Detect which cell encompasses the target text, then output its (x, y) center coordinate. 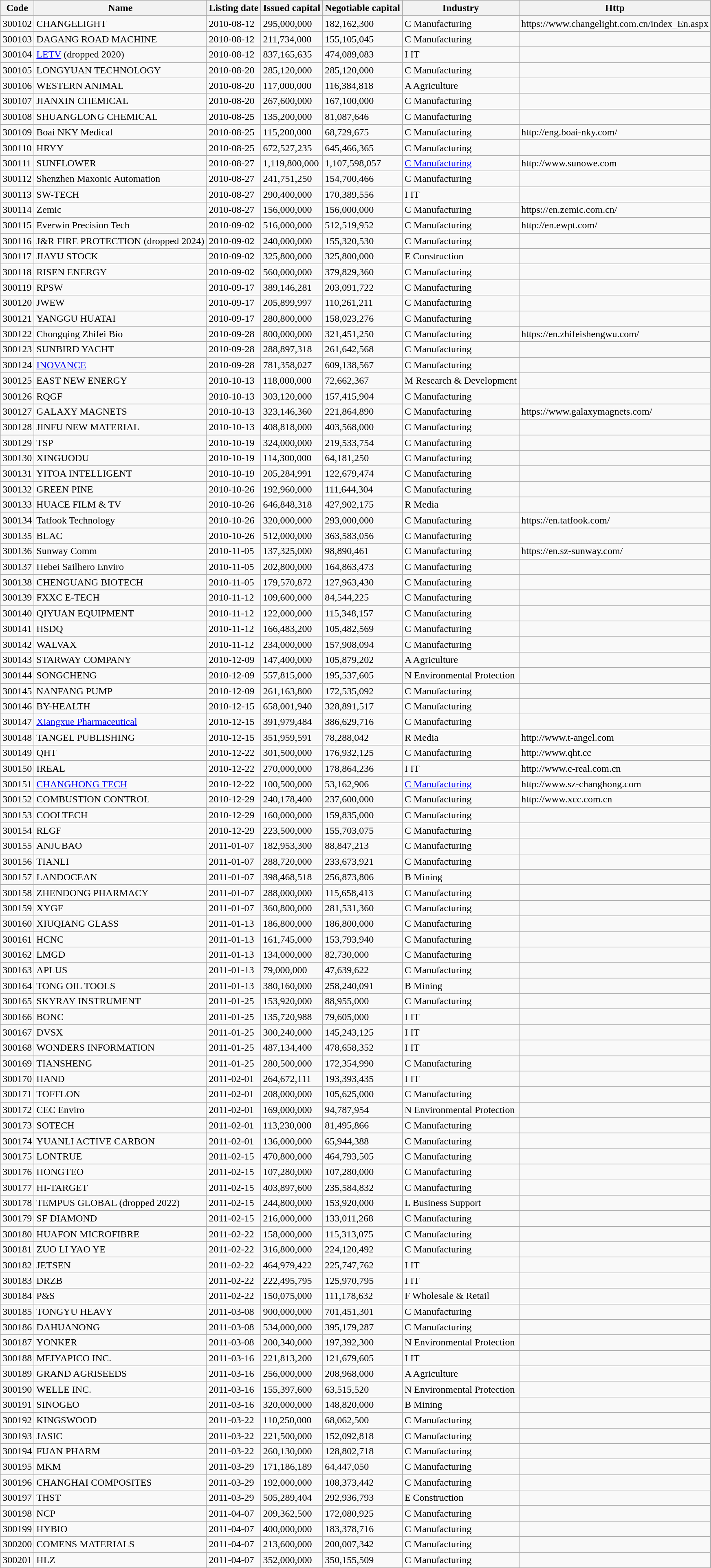
LETV (dropped 2020) (121, 55)
516,000,000 (292, 225)
487,134,400 (292, 1048)
BLAC (121, 536)
TIANSHENG (121, 1063)
300107 (17, 101)
300130 (17, 458)
221,813,200 (292, 1358)
http://www.sz-changhong.com (615, 784)
Http (615, 8)
300146 (17, 707)
L Business Support (460, 1203)
205,284,991 (292, 474)
300117 (17, 256)
HRYY (121, 148)
645,466,365 (363, 148)
BONC (121, 1017)
http://www.c-real.com.cn (615, 769)
237,600,000 (363, 799)
300104 (17, 55)
560,000,000 (292, 272)
105,625,000 (363, 1094)
328,891,517 (363, 707)
211,734,000 (292, 39)
Shenzhen Maxonic Automation (121, 179)
1,107,598,057 (363, 163)
300106 (17, 86)
LONTRUE (121, 1156)
267,600,000 (292, 101)
380,160,000 (292, 986)
HONGTEO (121, 1172)
YONKER (121, 1343)
GRAND AGRISEEDS (121, 1374)
300188 (17, 1358)
RPSW (121, 287)
182,162,300 (363, 24)
701,451,301 (363, 1312)
JETSEN (121, 1265)
TONG OIL TOOLS (121, 986)
837,165,635 (292, 55)
63,515,520 (363, 1389)
105,879,202 (363, 660)
170,389,556 (363, 194)
YANGGU HUATAI (121, 318)
240,000,000 (292, 241)
300155 (17, 846)
YUANLI ACTIVE CARBON (121, 1141)
WONDERS INFORMATION (121, 1048)
300135 (17, 536)
169,000,000 (292, 1110)
398,468,518 (292, 877)
300108 (17, 117)
900,000,000 (292, 1312)
68,729,675 (363, 132)
300132 (17, 489)
111,644,304 (363, 489)
167,100,000 (363, 101)
111,178,632 (363, 1296)
SONGCHENG (121, 675)
HYBIO (121, 1529)
GREEN PINE (121, 489)
147,400,000 (292, 660)
478,658,352 (363, 1048)
CEC Enviro (121, 1110)
100,500,000 (292, 784)
155,320,530 (363, 241)
DVSX (121, 1032)
300110 (17, 148)
79,605,000 (363, 1017)
300114 (17, 210)
221,500,000 (292, 1435)
Everwin Precision Tech (121, 225)
http://en.ewpt.com/ (615, 225)
234,000,000 (292, 644)
INOVANCE (121, 365)
68,062,500 (363, 1420)
288,720,000 (292, 861)
79,000,000 (292, 970)
136,000,000 (292, 1141)
300113 (17, 194)
221,864,890 (363, 411)
118,000,000 (292, 380)
https://en.sz-sunway.com/ (615, 551)
172,535,092 (363, 691)
505,289,404 (292, 1498)
JIANXIN CHEMICAL (121, 101)
300119 (17, 287)
300142 (17, 644)
COOLTECH (121, 815)
HCNC (121, 939)
300141 (17, 629)
300102 (17, 24)
300189 (17, 1374)
300157 (17, 877)
Industry (460, 8)
166,483,200 (292, 629)
427,902,175 (363, 505)
176,932,125 (363, 753)
241,751,250 (292, 179)
159,835,000 (363, 815)
110,250,000 (292, 1420)
300156 (17, 861)
295,000,000 (292, 24)
TANGEL PUBLISHING (121, 738)
133,011,268 (363, 1219)
244,800,000 (292, 1203)
219,533,754 (363, 442)
152,092,818 (363, 1435)
MEIYAPICO INC. (121, 1358)
512,519,952 (363, 225)
TONGYU HEAVY (121, 1312)
300176 (17, 1172)
Zemic (121, 210)
http://www.sunowe.com (615, 163)
280,500,000 (292, 1063)
192,960,000 (292, 489)
115,200,000 (292, 132)
78,288,042 (363, 738)
261,163,800 (292, 691)
171,186,189 (292, 1467)
300166 (17, 1017)
223,500,000 (292, 830)
COMBUSTION CONTROL (121, 799)
300138 (17, 582)
300164 (17, 986)
155,105,045 (363, 39)
Tatfook Technology (121, 520)
293,000,000 (363, 520)
HSDQ (121, 629)
1,119,800,000 (292, 163)
Issued capital (292, 8)
300126 (17, 396)
148,820,000 (363, 1405)
256,873,806 (363, 877)
WALVAX (121, 644)
300179 (17, 1219)
Listing date (234, 8)
CHANGHONG TECH (121, 784)
300160 (17, 923)
300122 (17, 334)
300150 (17, 769)
235,584,832 (363, 1188)
300185 (17, 1312)
233,673,921 (363, 861)
609,138,567 (363, 365)
CHANGELIGHT (121, 24)
135,200,000 (292, 117)
HUAFON MICROFIBRE (121, 1234)
303,120,000 (292, 396)
300171 (17, 1094)
MKM (121, 1467)
81,087,646 (363, 117)
https://en.zhifeishengwu.com/ (615, 334)
SUNBIRD YACHT (121, 349)
363,583,056 (363, 536)
COMENS MATERIALS (121, 1544)
137,325,000 (292, 551)
300199 (17, 1529)
128,802,718 (363, 1451)
94,787,954 (363, 1110)
300200 (17, 1544)
288,897,318 (292, 349)
SW-TECH (121, 194)
300159 (17, 908)
197,392,300 (363, 1343)
300134 (17, 520)
646,848,318 (292, 505)
145,243,125 (363, 1032)
300187 (17, 1343)
172,354,990 (363, 1063)
379,829,360 (363, 272)
512,000,000 (292, 536)
300133 (17, 505)
CHANGHAI COMPOSITES (121, 1482)
https://www.changelight.com.cn/index_En.aspx (615, 24)
300190 (17, 1389)
300149 (17, 753)
Code (17, 8)
300169 (17, 1063)
300116 (17, 241)
182,953,300 (292, 846)
216,000,000 (292, 1219)
FUAN PHARM (121, 1451)
300153 (17, 815)
THST (121, 1498)
J&R FIRE PROTECTION (dropped 2024) (121, 241)
Boai NKY Medical (121, 132)
300111 (17, 163)
192,000,000 (292, 1482)
https://www.galaxymagnets.com/ (615, 411)
SINOGEO (121, 1405)
164,863,473 (363, 567)
158,000,000 (292, 1234)
352,000,000 (292, 1560)
208,968,000 (363, 1374)
RISEN ENERGY (121, 272)
389,146,281 (292, 287)
300195 (17, 1467)
157,415,904 (363, 396)
292,936,793 (363, 1498)
115,313,075 (363, 1234)
109,600,000 (292, 598)
222,495,795 (292, 1281)
53,162,906 (363, 784)
208,000,000 (292, 1094)
STARWAY COMPANY (121, 660)
224,120,492 (363, 1250)
300192 (17, 1420)
178,864,236 (363, 769)
300148 (17, 738)
88,847,213 (363, 846)
NANFANG PUMP (121, 691)
122,679,474 (363, 474)
300184 (17, 1296)
300183 (17, 1281)
203,091,722 (363, 287)
SHUANGLONG CHEMICAL (121, 117)
HAND (121, 1079)
300154 (17, 830)
464,979,422 (292, 1265)
300181 (17, 1250)
300158 (17, 892)
EAST NEW ENERGY (121, 380)
205,899,997 (292, 303)
http://www.xcc.com.cn (615, 799)
300120 (17, 303)
P&S (121, 1296)
400,000,000 (292, 1529)
https://en.tatfook.com/ (615, 520)
108,373,442 (363, 1482)
300151 (17, 784)
300197 (17, 1498)
260,130,000 (292, 1451)
300124 (17, 365)
300143 (17, 660)
Hebei Sailhero Enviro (121, 567)
301,500,000 (292, 753)
350,155,509 (363, 1560)
WELLE INC. (121, 1389)
200,007,342 (363, 1544)
158,023,276 (363, 318)
Sunway Comm (121, 551)
98,890,461 (363, 551)
TOFFLON (121, 1094)
300162 (17, 955)
TEMPUS GLOBAL (dropped 2022) (121, 1203)
300174 (17, 1141)
300194 (17, 1451)
193,393,435 (363, 1079)
115,658,413 (363, 892)
154,700,466 (363, 179)
114,300,000 (292, 458)
395,179,287 (363, 1327)
SKYRAY INSTRUMENT (121, 1001)
64,447,050 (363, 1467)
209,362,500 (292, 1513)
GALAXY MAGNETS (121, 411)
183,378,716 (363, 1529)
300180 (17, 1234)
ZUO LI YAO YE (121, 1250)
281,531,360 (363, 908)
113,230,000 (292, 1125)
470,800,000 (292, 1156)
Xiangxue Pharmaceutical (121, 722)
800,000,000 (292, 334)
YITOA INTELLIGENT (121, 474)
300123 (17, 349)
64,181,250 (363, 458)
153,793,940 (363, 939)
261,642,568 (363, 349)
DAHUANONG (121, 1327)
APLUS (121, 970)
300198 (17, 1513)
150,075,000 (292, 1296)
CHENGUANG BIOTECH (121, 582)
300115 (17, 225)
115,348,157 (363, 613)
Negotiable capital (363, 8)
474,089,083 (363, 55)
SF DIAMOND (121, 1219)
116,384,818 (363, 86)
HLZ (121, 1560)
300136 (17, 551)
300147 (17, 722)
KINGSWOOD (121, 1420)
NCP (121, 1513)
300177 (17, 1188)
300172 (17, 1110)
300137 (17, 567)
403,897,600 (292, 1188)
LMGD (121, 955)
391,979,484 (292, 722)
464,793,505 (363, 1156)
110,261,211 (363, 303)
TIANLI (121, 861)
300196 (17, 1482)
300170 (17, 1079)
202,800,000 (292, 567)
781,358,027 (292, 365)
ZHENDONG PHARMACY (121, 892)
TSP (121, 442)
DRZB (121, 1281)
300165 (17, 1001)
135,720,988 (292, 1017)
240,178,400 (292, 799)
300112 (17, 179)
324,000,000 (292, 442)
300152 (17, 799)
JASIC (121, 1435)
155,703,075 (363, 830)
HUACE FILM & TV (121, 505)
300168 (17, 1048)
JINFU NEW MATERIAL (121, 427)
351,959,591 (292, 738)
JIAYU STOCK (121, 256)
88,955,000 (363, 1001)
65,944,388 (363, 1141)
DAGANG ROAD MACHINE (121, 39)
http://www.qht.cc (615, 753)
http://www.t-angel.com (615, 738)
264,672,111 (292, 1079)
300173 (17, 1125)
125,970,795 (363, 1281)
300144 (17, 675)
534,000,000 (292, 1327)
300140 (17, 613)
300186 (17, 1327)
300127 (17, 411)
SOTECH (121, 1125)
300109 (17, 132)
HI-TARGET (121, 1188)
117,000,000 (292, 86)
SUNFLOWER (121, 163)
290,400,000 (292, 194)
WESTERN ANIMAL (121, 86)
84,544,225 (363, 598)
82,730,000 (363, 955)
300163 (17, 970)
300,240,000 (292, 1032)
RLGF (121, 830)
256,000,000 (292, 1374)
300161 (17, 939)
300105 (17, 70)
316,800,000 (292, 1250)
Chongqing Zhifei Bio (121, 334)
386,629,716 (363, 722)
300103 (17, 39)
321,451,250 (363, 334)
323,146,360 (292, 411)
300182 (17, 1265)
XIUQIANG GLASS (121, 923)
FXXC E-TECH (121, 598)
403,568,000 (363, 427)
300145 (17, 691)
672,527,235 (292, 148)
155,397,600 (292, 1389)
157,908,094 (363, 644)
200,340,000 (292, 1343)
QIYUAN EQUIPMENT (121, 613)
300191 (17, 1405)
161,745,000 (292, 939)
http://eng.boai-nky.com/ (615, 132)
122,000,000 (292, 613)
47,639,622 (363, 970)
300178 (17, 1203)
Name (121, 8)
225,747,762 (363, 1265)
M Research & Development (460, 380)
300167 (17, 1032)
81,495,866 (363, 1125)
300129 (17, 442)
179,570,872 (292, 582)
172,080,925 (363, 1513)
127,963,430 (363, 582)
XINGUODU (121, 458)
https://en.zemic.com.cn/ (615, 210)
RQGF (121, 396)
270,000,000 (292, 769)
IREAL (121, 769)
300125 (17, 380)
BY-HEALTH (121, 707)
105,482,569 (363, 629)
72,662,367 (363, 380)
300175 (17, 1156)
195,537,605 (363, 675)
300131 (17, 474)
258,240,091 (363, 986)
300201 (17, 1560)
300128 (17, 427)
QHT (121, 753)
121,679,605 (363, 1358)
213,600,000 (292, 1544)
134,000,000 (292, 955)
360,800,000 (292, 908)
160,000,000 (292, 815)
300118 (17, 272)
300193 (17, 1435)
408,818,000 (292, 427)
288,000,000 (292, 892)
280,800,000 (292, 318)
658,001,940 (292, 707)
F Wholesale & Retail (460, 1296)
ANJUBAO (121, 846)
JWEW (121, 303)
LANDOCEAN (121, 877)
300121 (17, 318)
LONGYUAN TECHNOLOGY (121, 70)
XYGF (121, 908)
300139 (17, 598)
557,815,000 (292, 675)
